From the cell containing the given text, extract its center point as (X, Y) coordinate. 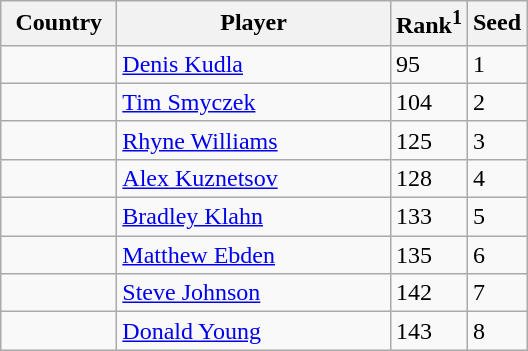
104 (428, 102)
4 (496, 178)
143 (428, 331)
1 (496, 64)
95 (428, 64)
Alex Kuznetsov (254, 178)
8 (496, 331)
Donald Young (254, 331)
7 (496, 293)
Player (254, 24)
Steve Johnson (254, 293)
2 (496, 102)
Matthew Ebden (254, 255)
Tim Smyczek (254, 102)
128 (428, 178)
133 (428, 217)
Seed (496, 24)
125 (428, 140)
Denis Kudla (254, 64)
Bradley Klahn (254, 217)
135 (428, 255)
Rank1 (428, 24)
3 (496, 140)
Rhyne Williams (254, 140)
6 (496, 255)
Country (59, 24)
142 (428, 293)
5 (496, 217)
